Pinpoint the cell where the given text exists, returning its (X, Y) midpoint coordinate. 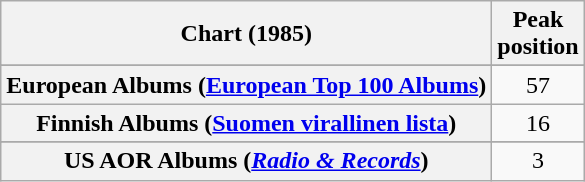
Chart (1985) (246, 34)
16 (538, 123)
US AOR Albums (Radio & Records) (246, 161)
Finnish Albums (Suomen virallinen lista) (246, 123)
Peakposition (538, 34)
3 (538, 161)
57 (538, 85)
European Albums (European Top 100 Albums) (246, 85)
